Scan for the cell matching the given text and deliver its (X, Y) coordinate at center. 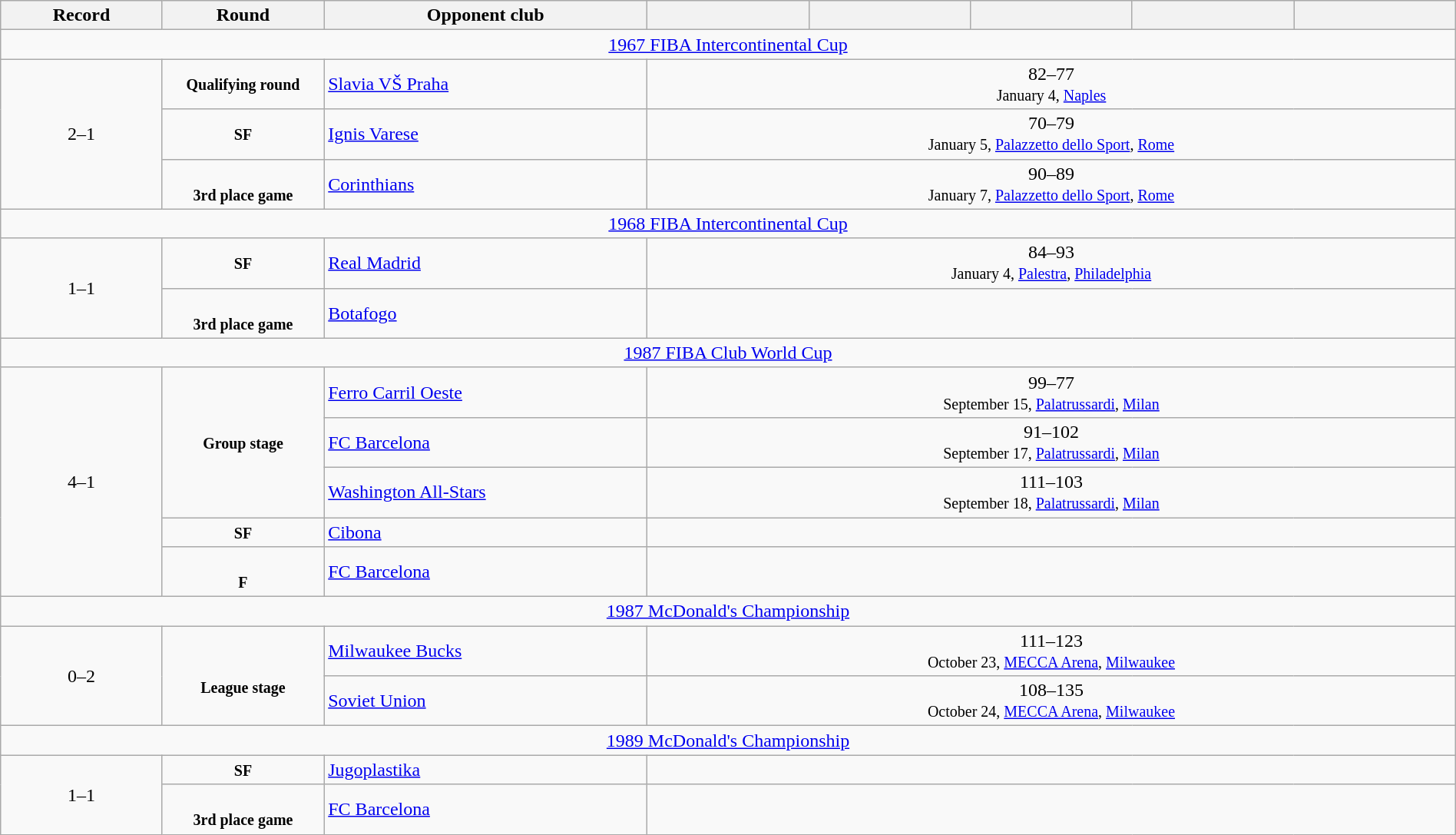
Slavia VŠ Praha (485, 84)
F (243, 572)
90–89January 7, Palazzetto dello Sport, Rome (1052, 184)
Qualifying round (243, 84)
111–123 October 23, MECCA Arena, Milwaukee (1052, 651)
Record (81, 15)
Ignis Varese (485, 134)
1989 McDonald's Championship (728, 741)
Milwaukee Bucks (485, 651)
1987 FIBA Club World Cup (728, 353)
1987 McDonald's Championship (728, 611)
Ferro Carril Oeste (485, 392)
Opponent club (485, 15)
82–77January 4, Naples (1052, 84)
84–93January 4, Palestra, Philadelphia (1052, 263)
Corinthians (485, 184)
Real Madrid (485, 263)
1968 FIBA Intercontinental Cup (728, 224)
108–135 October 24, MECCA Arena, Milwaukee (1052, 701)
4–1 (81, 482)
Jugoplastika (485, 770)
Cibona (485, 532)
Round (243, 15)
Group stage (243, 442)
Washington All-Stars (485, 492)
99–77 September 15, Palatrussardi, Milan (1052, 392)
2–1 (81, 134)
91–102 September 17, Palatrussardi, Milan (1052, 442)
Soviet Union (485, 701)
Botafogo (485, 313)
111–103 September 18, Palatrussardi, Milan (1052, 492)
0–2 (81, 676)
1967 FIBA Intercontinental Cup (728, 45)
League stage (243, 676)
70–79January 5, Palazzetto dello Sport, Rome (1052, 134)
